Identify which cell holds the provided text, then report its [x, y] central coordinate. 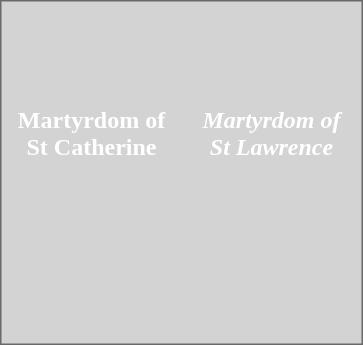
Martyrdom of St Catherine [92, 218]
Martyrdom of St Lawrence [272, 218]
